Output the (x, y) coordinate of the center of the cell containing the given text.  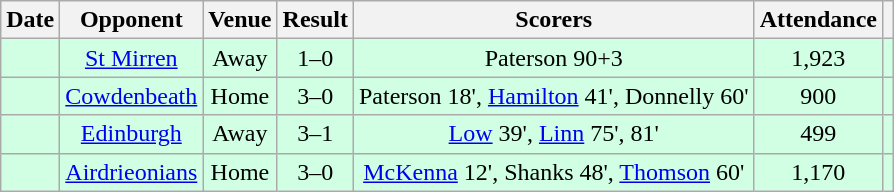
Cowdenbeath (132, 96)
Venue (240, 20)
Date (30, 20)
Scorers (554, 20)
1,170 (818, 172)
499 (818, 134)
Result (315, 20)
Edinburgh (132, 134)
900 (818, 96)
Paterson 18', Hamilton 41', Donnelly 60' (554, 96)
McKenna 12', Shanks 48', Thomson 60' (554, 172)
St Mirren (132, 58)
1,923 (818, 58)
Airdrieonians (132, 172)
Paterson 90+3 (554, 58)
Attendance (818, 20)
Opponent (132, 20)
Low 39', Linn 75', 81' (554, 134)
3–1 (315, 134)
1–0 (315, 58)
